Find where the given text appears and provide that cell's center as (X, Y) coordinate. 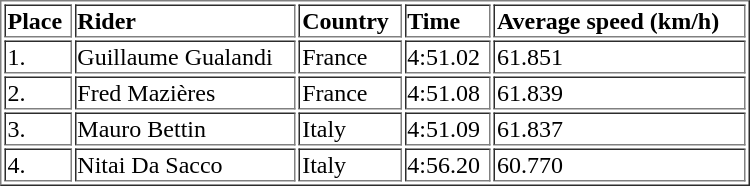
Mauro Bettin (185, 128)
60.770 (620, 164)
61.839 (620, 92)
Rider (185, 20)
4:51.09 (448, 128)
Guillaume Gualandi (185, 56)
2. (38, 92)
1. (38, 56)
4. (38, 164)
Fred Mazières (185, 92)
4:56.20 (448, 164)
Country (350, 20)
4:51.08 (448, 92)
Nitai Da Sacco (185, 164)
Average speed (km/h) (620, 20)
Place (38, 20)
Time (448, 20)
4:51.02 (448, 56)
61.851 (620, 56)
3. (38, 128)
61.837 (620, 128)
